Identify which cell holds the provided text, then report its [x, y] central coordinate. 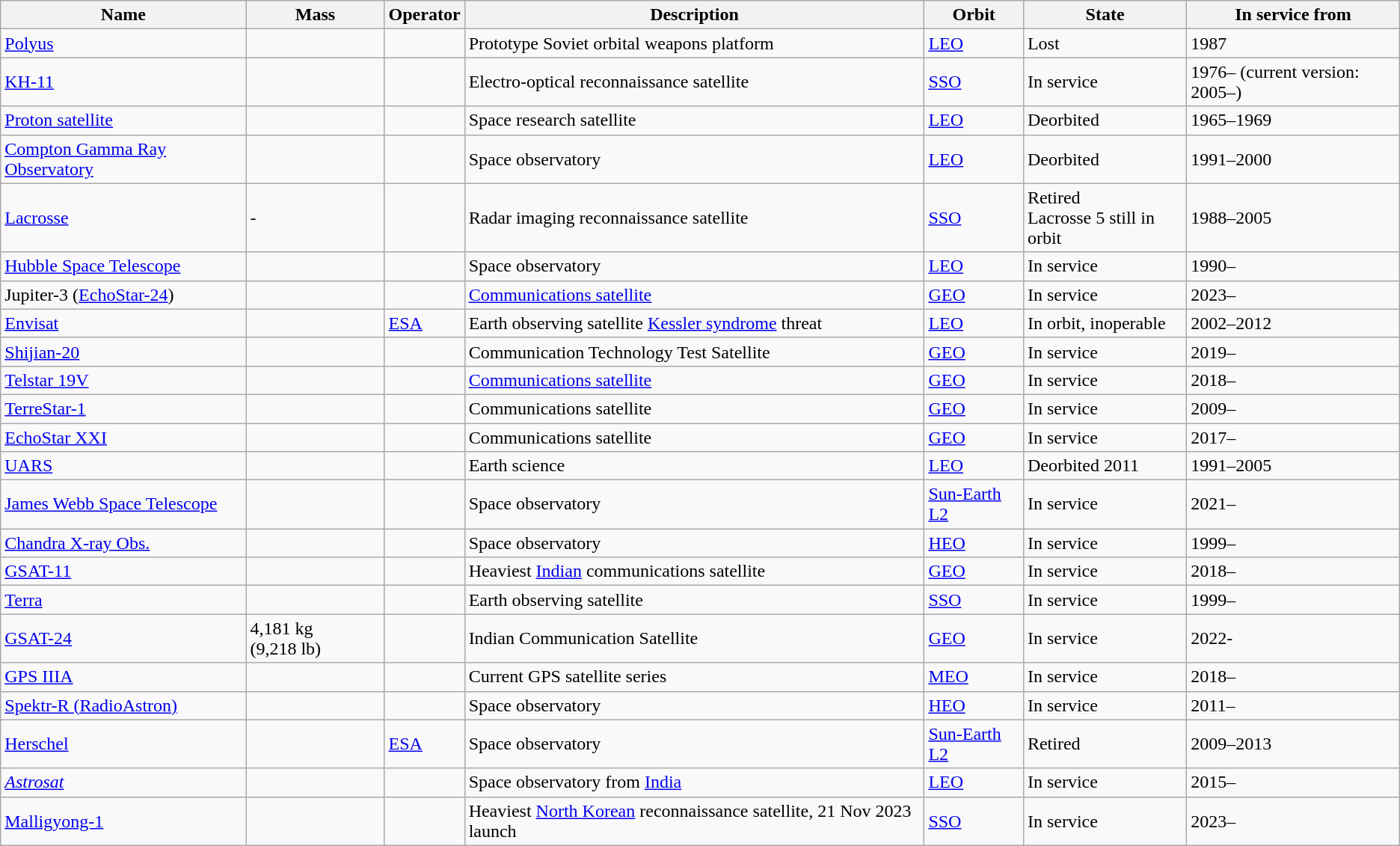
KH-11 [123, 82]
2019– [1293, 352]
2017– [1293, 438]
2002–2012 [1293, 323]
Compton Gamma Ray Observatory [123, 159]
Mass [316, 15]
Jupiter-3 (EchoStar-24) [123, 295]
1987 [1293, 43]
Terra [123, 600]
UARS [123, 466]
Electro-optical reconnaissance satellite [694, 82]
Proton satellite [123, 120]
Hubble Space Telescope [123, 266]
2021– [1293, 504]
GPS IIIA [123, 677]
1990– [1293, 266]
In service from [1293, 15]
Space research satellite [694, 120]
- [316, 218]
MEO [974, 677]
Earth science [694, 466]
Herschel [123, 744]
Astrosat [123, 782]
Communication Technology Test Satellite [694, 352]
Radar imaging reconnaissance satellite [694, 218]
Orbit [974, 15]
Telstar 19V [123, 380]
2011– [1293, 705]
Name [123, 15]
Retired [1105, 744]
Earth observing satellite Kessler syndrome threat [694, 323]
EchoStar XXI [123, 438]
Shijian-20 [123, 352]
Chandra X-ray Obs. [123, 543]
Malligyong-1 [123, 821]
GSAT-24 [123, 639]
1976– (current version: 2005–) [1293, 82]
Prototype Soviet orbital weapons platform [694, 43]
1991–2005 [1293, 466]
Lost [1105, 43]
Polyus [123, 43]
Spektr-R (RadioAstron) [123, 705]
Lacrosse [123, 218]
Space observatory from India [694, 782]
Earth observing satellite [694, 600]
Deorbited 2011 [1105, 466]
In orbit, inoperable [1105, 323]
RetiredLacrosse 5 still in orbit [1105, 218]
Description [694, 15]
2009– [1293, 408]
Current GPS satellite series [694, 677]
1991–2000 [1293, 159]
2015– [1293, 782]
GSAT-11 [123, 571]
State [1105, 15]
Heaviest North Korean reconnaissance satellite, 21 Nov 2023 launch [694, 821]
Envisat [123, 323]
1965–1969 [1293, 120]
4,181 kg (9,218 lb) [316, 639]
1988–2005 [1293, 218]
Heaviest Indian communications satellite [694, 571]
Indian Communication Satellite [694, 639]
TerreStar-1 [123, 408]
Operator [425, 15]
James Webb Space Telescope [123, 504]
2022- [1293, 639]
2009–2013 [1293, 744]
